Find where the given text appears and provide that cell's center as (X, Y) coordinate. 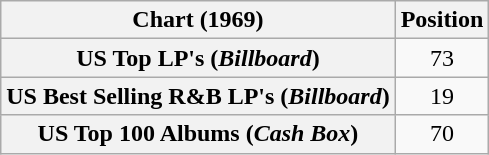
US Top 100 Albums (Cash Box) (198, 134)
Position (442, 20)
US Top LP's (Billboard) (198, 58)
73 (442, 58)
US Best Selling R&B LP's (Billboard) (198, 96)
19 (442, 96)
Chart (1969) (198, 20)
70 (442, 134)
